Locate the cell with the specified text and output its [X, Y] center coordinate. 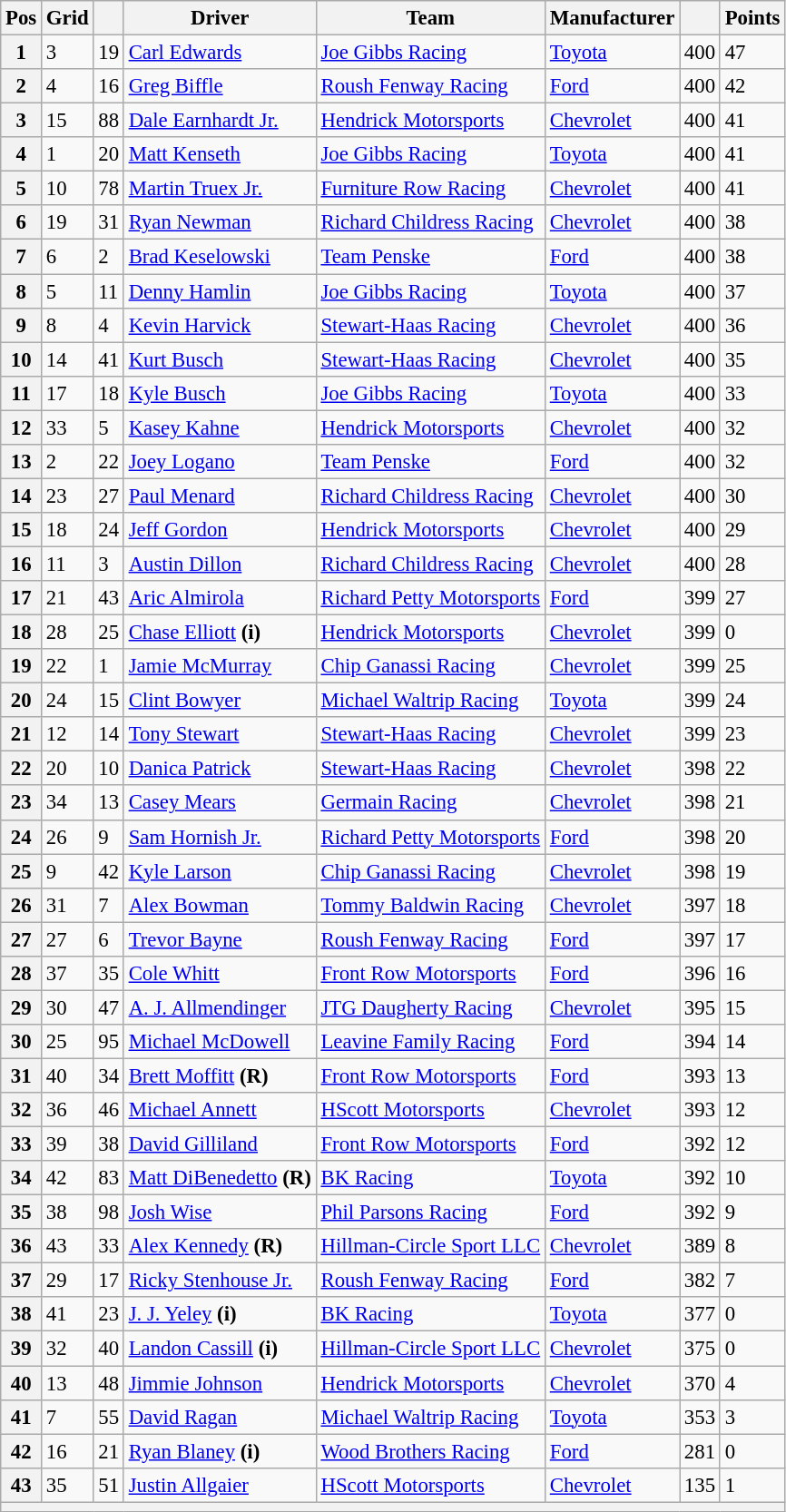
Jamie McMurray [220, 666]
83 [109, 1178]
Michael McDowell [220, 1042]
281 [701, 1451]
Alex Kennedy (R) [220, 1246]
Team [430, 18]
Landon Cassill (i) [220, 1349]
375 [701, 1349]
Greg Biffle [220, 86]
Leavine Family Racing [430, 1042]
Points [752, 18]
Tony Stewart [220, 734]
Kevin Harvick [220, 325]
J. J. Yeley (i) [220, 1315]
Casey Mears [220, 803]
377 [701, 1315]
Grid [67, 18]
Joey Logano [220, 462]
Kurt Busch [220, 359]
Brad Keselowski [220, 257]
Kasey Kahne [220, 427]
Aric Almirola [220, 598]
Sam Hornish Jr. [220, 837]
Matt DiBenedetto (R) [220, 1178]
48 [109, 1383]
Ryan Blaney (i) [220, 1451]
Ryan Newman [220, 222]
353 [701, 1417]
Danica Patrick [220, 769]
Alex Bowman [220, 905]
Driver [220, 18]
395 [701, 1007]
Jeff Gordon [220, 530]
A. J. Allmendinger [220, 1007]
Manufacturer [612, 18]
Trevor Bayne [220, 939]
135 [701, 1485]
Jimmie Johnson [220, 1383]
David Ragan [220, 1417]
51 [109, 1485]
98 [109, 1213]
95 [109, 1042]
Austin Dillon [220, 564]
Justin Allgaier [220, 1485]
Denny Hamlin [220, 291]
Phil Parsons Racing [430, 1213]
Tommy Baldwin Racing [430, 905]
Furniture Row Racing [430, 189]
Paul Menard [220, 496]
Kyle Larson [220, 871]
David Gilliland [220, 1144]
389 [701, 1246]
Clint Bowyer [220, 701]
Carl Edwards [220, 53]
Matt Kenseth [220, 154]
Wood Brothers Racing [430, 1451]
88 [109, 121]
Martin Truex Jr. [220, 189]
Michael Annett [220, 1110]
Brett Moffitt (R) [220, 1075]
382 [701, 1281]
78 [109, 189]
46 [109, 1110]
Kyle Busch [220, 393]
Pos [22, 18]
370 [701, 1383]
Chase Elliott (i) [220, 633]
Ricky Stenhouse Jr. [220, 1281]
396 [701, 974]
Germain Racing [430, 803]
JTG Daugherty Racing [430, 1007]
55 [109, 1417]
Dale Earnhardt Jr. [220, 121]
Cole Whitt [220, 974]
394 [701, 1042]
Josh Wise [220, 1213]
